Scan for the cell matching the given text and deliver its (X, Y) coordinate at center. 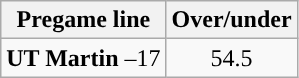
Pregame line (84, 20)
Over/under (232, 20)
54.5 (232, 58)
UT Martin –17 (84, 58)
